Find where the given text appears and provide that cell's center as [x, y] coordinate. 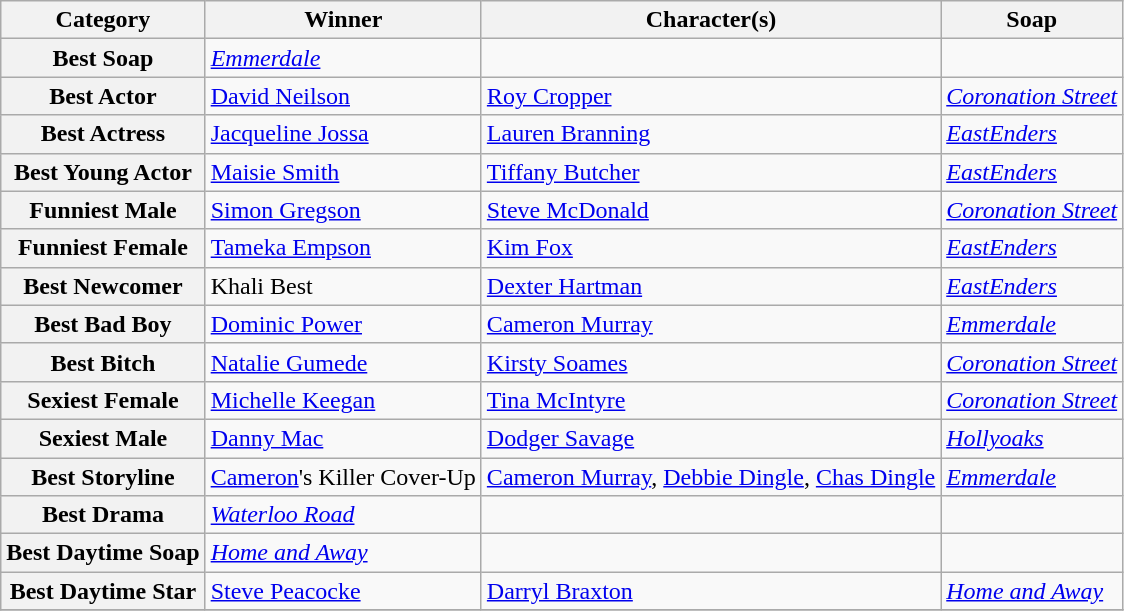
Maisie Smith [343, 172]
Best Daytime Soap [103, 553]
Tiffany Butcher [710, 172]
Cameron Murray [710, 324]
Michelle Keegan [343, 400]
Tina McIntyre [710, 400]
Kim Fox [710, 248]
Soap [1032, 20]
Best Bad Boy [103, 324]
Character(s) [710, 20]
Category [103, 20]
Dexter Hartman [710, 286]
Steve McDonald [710, 210]
Lauren Branning [710, 134]
Best Bitch [103, 362]
Hollyoaks [1032, 438]
Cameron Murray, Debbie Dingle, Chas Dingle [710, 477]
Best Storyline [103, 477]
Best Soap [103, 58]
Steve Peacocke [343, 591]
Khali Best [343, 286]
Natalie Gumede [343, 362]
Dominic Power [343, 324]
Simon Gregson [343, 210]
David Neilson [343, 96]
Dodger Savage [710, 438]
Jacqueline Jossa [343, 134]
Best Actor [103, 96]
Sexiest Male [103, 438]
Danny Mac [343, 438]
Roy Cropper [710, 96]
Best Actress [103, 134]
Funniest Female [103, 248]
Tameka Empson [343, 248]
Winner [343, 20]
Darryl Braxton [710, 591]
Waterloo Road [343, 515]
Sexiest Female [103, 400]
Best Newcomer [103, 286]
Best Drama [103, 515]
Kirsty Soames [710, 362]
Best Young Actor [103, 172]
Best Daytime Star [103, 591]
Funniest Male [103, 210]
Cameron's Killer Cover-Up [343, 477]
